Output the (X, Y) coordinate of the center of the cell containing the given text.  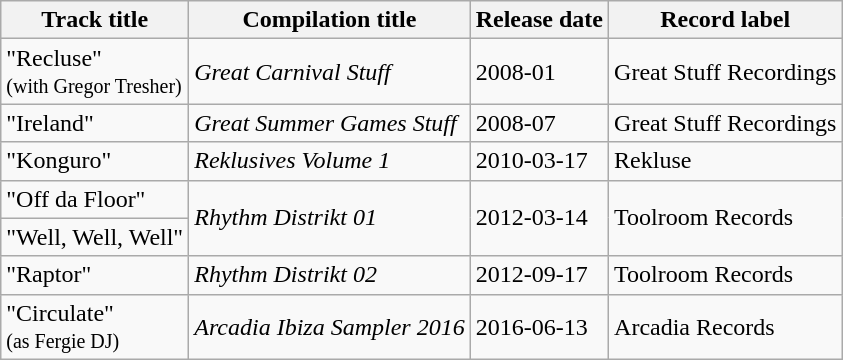
2016-06-13 (539, 326)
Rhythm Distrikt 01 (330, 218)
Great Summer Games Stuff (330, 123)
Release date (539, 20)
Compilation title (330, 20)
"Konguro" (95, 161)
"Circulate"(as Fergie DJ) (95, 326)
2010-03-17 (539, 161)
2008-01 (539, 72)
"Raptor" (95, 275)
Record label (726, 20)
2008-07 (539, 123)
Reklusives Volume 1 (330, 161)
"Ireland" (95, 123)
Arcadia Records (726, 326)
"Recluse"(with Gregor Tresher) (95, 72)
Great Carnival Stuff (330, 72)
"Off da Floor" (95, 199)
Rhythm Distrikt 02 (330, 275)
2012-09-17 (539, 275)
Track title (95, 20)
Arcadia Ibiza Sampler 2016 (330, 326)
2012-03-14 (539, 218)
"Well, Well, Well" (95, 237)
Rekluse (726, 161)
